Return the (X, Y) coordinate for the center point of the cell that contains the specified text.  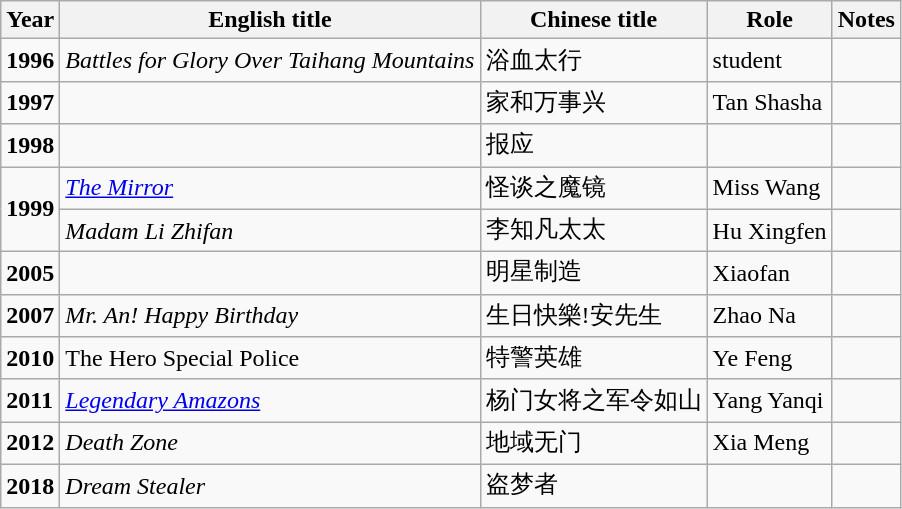
2005 (30, 274)
盗梦者 (594, 486)
The Mirror (270, 188)
Legendary Amazons (270, 400)
1999 (30, 208)
Tan Shasha (770, 102)
1998 (30, 146)
student (770, 60)
生日快樂!安先生 (594, 316)
2012 (30, 444)
2007 (30, 316)
Hu Xingfen (770, 230)
Battles for Glory Over Taihang Mountains (270, 60)
Miss Wang (770, 188)
Xiaofan (770, 274)
Dream Stealer (270, 486)
The Hero Special Police (270, 358)
Role (770, 20)
Year (30, 20)
李知凡太太 (594, 230)
Mr. An! Happy Birthday (270, 316)
特警英雄 (594, 358)
家和万事兴 (594, 102)
报应 (594, 146)
Yang Yanqi (770, 400)
2010 (30, 358)
杨门女将之军令如山 (594, 400)
Ye Feng (770, 358)
1996 (30, 60)
Death Zone (270, 444)
2018 (30, 486)
Xia Meng (770, 444)
Madam Li Zhifan (270, 230)
明星制造 (594, 274)
地域无门 (594, 444)
Zhao Na (770, 316)
Chinese title (594, 20)
怪谈之魔镜 (594, 188)
浴血太行 (594, 60)
1997 (30, 102)
Notes (866, 20)
English title (270, 20)
2011 (30, 400)
